Find where the given text appears and provide that cell's center as (X, Y) coordinate. 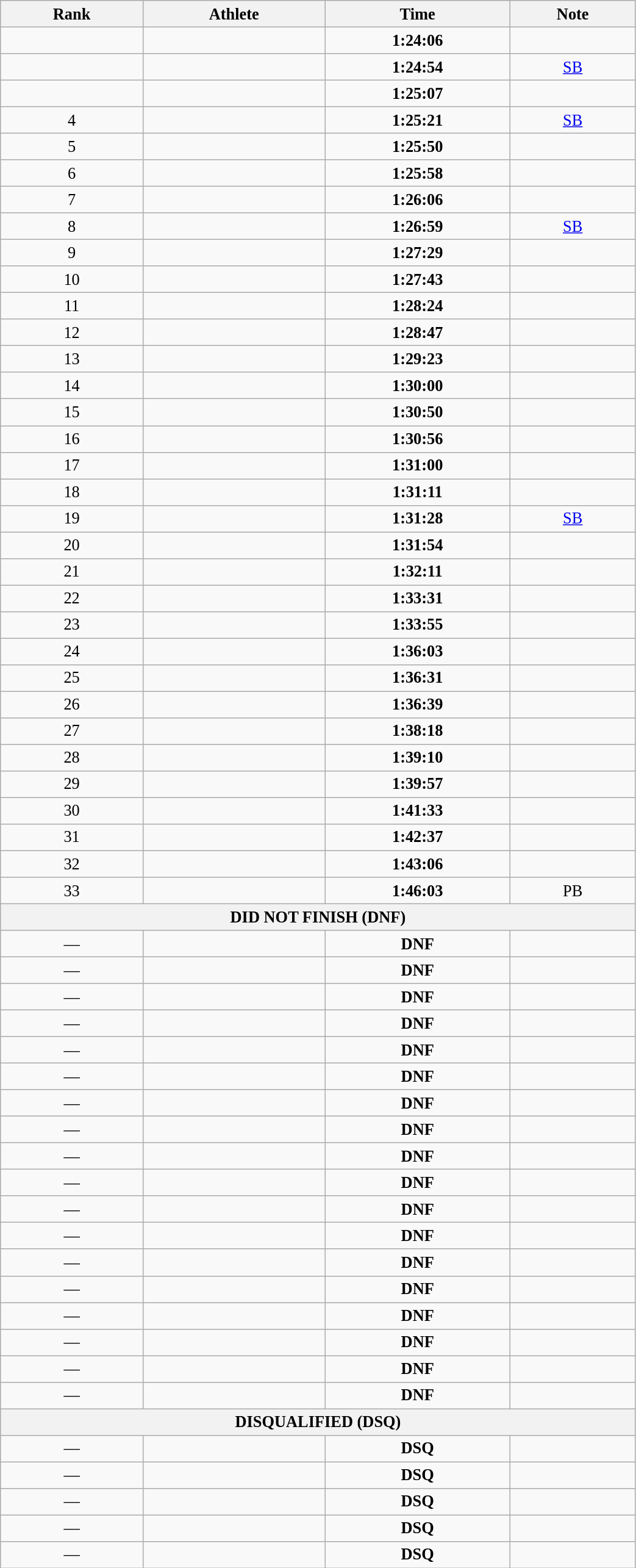
13 (72, 359)
1:30:56 (417, 439)
9 (72, 253)
22 (72, 598)
25 (72, 678)
27 (72, 731)
1:25:07 (417, 93)
32 (72, 864)
26 (72, 705)
1:38:18 (417, 731)
Time (417, 13)
21 (72, 572)
6 (72, 173)
33 (72, 890)
7 (72, 200)
Athlete (234, 13)
1:33:55 (417, 625)
30 (72, 811)
19 (72, 519)
1:24:54 (417, 67)
1:29:23 (417, 359)
1:33:31 (417, 598)
11 (72, 306)
31 (72, 837)
4 (72, 120)
1:24:06 (417, 40)
1:31:28 (417, 519)
DID NOT FINISH (DNF) (318, 917)
1:32:11 (417, 572)
1:39:10 (417, 758)
29 (72, 784)
1:31:11 (417, 492)
10 (72, 279)
18 (72, 492)
1:27:43 (417, 279)
Rank (72, 13)
8 (72, 226)
14 (72, 386)
17 (72, 466)
1:36:03 (417, 651)
1:36:39 (417, 705)
23 (72, 625)
1:31:00 (417, 466)
28 (72, 758)
12 (72, 333)
1:31:54 (417, 545)
1:30:00 (417, 386)
20 (72, 545)
15 (72, 412)
1:43:06 (417, 864)
PB (573, 890)
5 (72, 146)
1:28:47 (417, 333)
24 (72, 651)
1:25:21 (417, 120)
16 (72, 439)
1:26:06 (417, 200)
1:25:58 (417, 173)
1:27:29 (417, 253)
1:46:03 (417, 890)
1:42:37 (417, 837)
1:39:57 (417, 784)
1:41:33 (417, 811)
1:25:50 (417, 146)
Note (573, 13)
1:28:24 (417, 306)
1:36:31 (417, 678)
1:26:59 (417, 226)
DISQUALIFIED (DSQ) (318, 1422)
1:30:50 (417, 412)
